Return (x, y) of the center of cell containing provided text 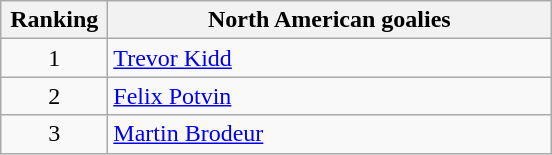
2 (54, 96)
Martin Brodeur (330, 134)
Trevor Kidd (330, 58)
North American goalies (330, 20)
Ranking (54, 20)
1 (54, 58)
Felix Potvin (330, 96)
3 (54, 134)
